Extract the [X, Y] coordinate from the center of the cell holding the provided text.  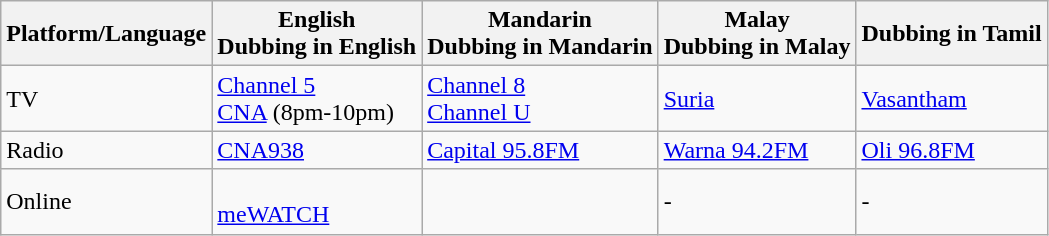
English Dubbing in English [317, 34]
Online [106, 202]
Channel 8 Channel U [540, 98]
Malay Dubbing in Malay [757, 34]
Dubbing in Tamil [952, 34]
Platform/Language [106, 34]
Vasantham [952, 98]
Radio [106, 150]
Mandarin Dubbing in Mandarin [540, 34]
Capital 95.8FM [540, 150]
CNA938 [317, 150]
Channel 5 CNA (8pm-10pm) [317, 98]
TV [106, 98]
Oli 96.8FM [952, 150]
Warna 94.2FM [757, 150]
meWATCH [317, 202]
Suria [757, 98]
